Locate the cell with the specified text and output its [X, Y] center coordinate. 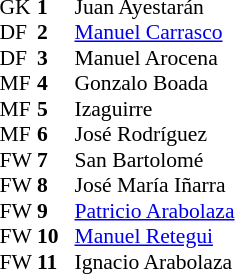
4 [56, 83]
Izaguirre [154, 109]
Patricio Arabolaza [154, 211]
5 [56, 109]
Manuel Retegui [154, 237]
9 [56, 211]
Manuel Arocena [154, 58]
10 [56, 237]
José María Iñarra [154, 185]
8 [56, 185]
San Bartolomé [154, 160]
Gonzalo Boada [154, 83]
7 [56, 160]
José Rodríguez [154, 135]
2 [56, 33]
3 [56, 58]
Manuel Carrasco [154, 33]
6 [56, 135]
